Return the (X, Y) coordinate for the center point of the cell that contains the specified text.  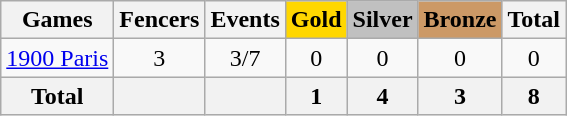
4 (382, 96)
3/7 (245, 58)
Gold (316, 20)
Games (58, 20)
Events (245, 20)
Silver (382, 20)
Bronze (460, 20)
8 (534, 96)
1900 Paris (58, 58)
1 (316, 96)
Fencers (160, 20)
